For the text-containing cell, return its midpoint in [X, Y] coordinate format. 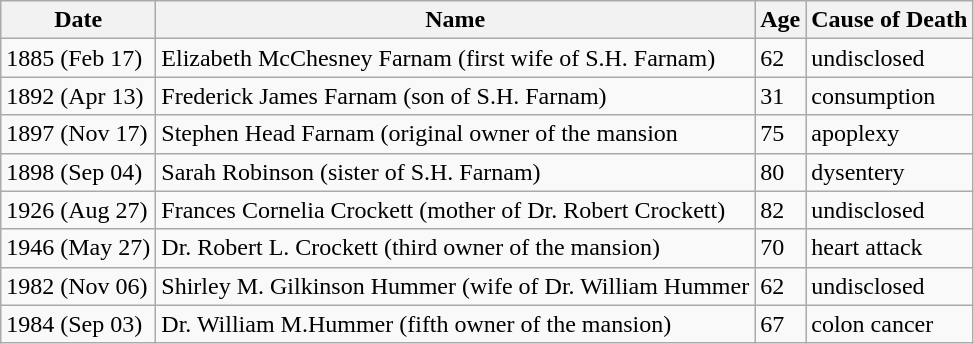
82 [780, 210]
1982 (Nov 06) [78, 286]
1885 (Feb 17) [78, 58]
80 [780, 172]
1898 (Sep 04) [78, 172]
Name [456, 20]
Cause of Death [890, 20]
31 [780, 96]
Sarah Robinson (sister of S.H. Farnam) [456, 172]
1984 (Sep 03) [78, 324]
Stephen Head Farnam (original owner of the mansion [456, 134]
1892 (Apr 13) [78, 96]
consumption [890, 96]
apoplexy [890, 134]
heart attack [890, 248]
Frederick James Farnam (son of S.H. Farnam) [456, 96]
70 [780, 248]
colon cancer [890, 324]
1926 (Aug 27) [78, 210]
Frances Cornelia Crockett (mother of Dr. Robert Crockett) [456, 210]
67 [780, 324]
Shirley M. Gilkinson Hummer (wife of Dr. William Hummer [456, 286]
Dr. Robert L. Crockett (third owner of the mansion) [456, 248]
1897 (Nov 17) [78, 134]
Age [780, 20]
dysentery [890, 172]
Elizabeth McChesney Farnam (first wife of S.H. Farnam) [456, 58]
1946 (May 27) [78, 248]
Date [78, 20]
75 [780, 134]
Dr. William M.Hummer (fifth owner of the mansion) [456, 324]
